Capture the cell that displays the provided text and extract its (x, y) central coordinate. 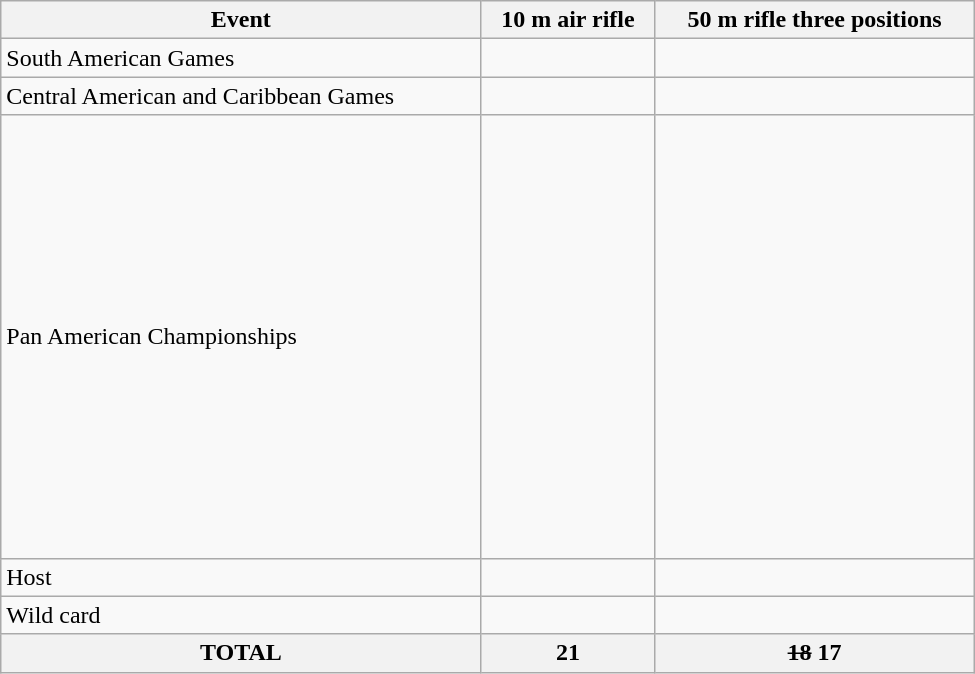
50 m rifle three positions (814, 20)
Event (241, 20)
10 m air rifle (568, 20)
21 (568, 653)
18 17 (814, 653)
Pan American Championships (241, 336)
TOTAL (241, 653)
Wild card (241, 615)
Host (241, 577)
Central American and Caribbean Games (241, 96)
South American Games (241, 58)
